Return [X, Y] of the center of cell containing provided text 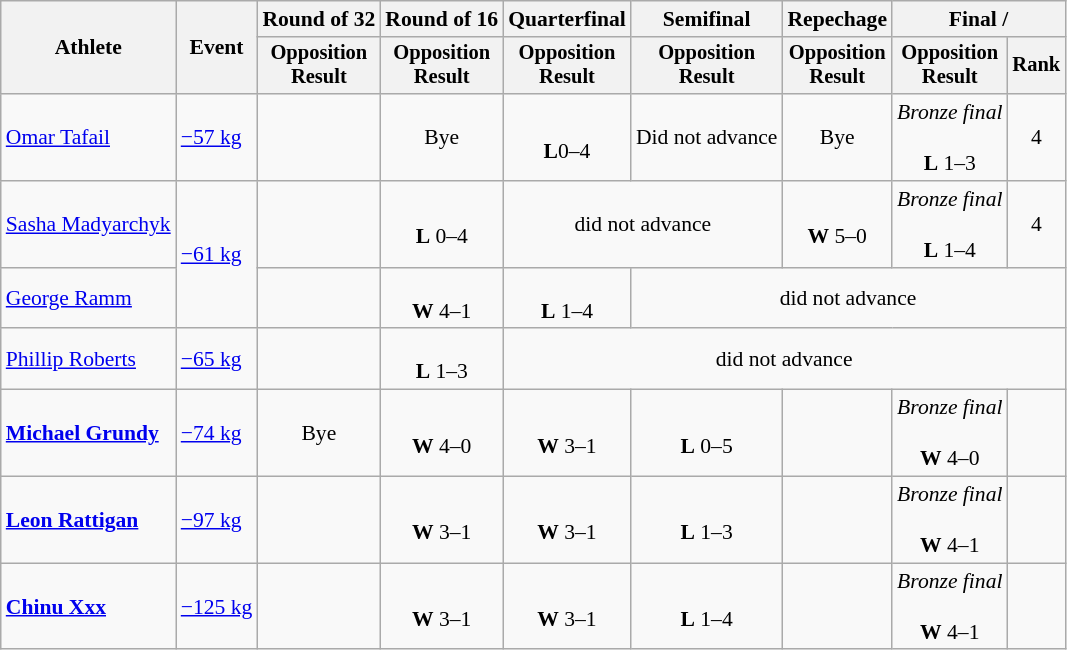
Phillip Roberts [88, 360]
Omar Tafail [88, 138]
L0–4 [567, 138]
George Ramm [88, 298]
Event [217, 48]
Rank [1037, 66]
W 4–0 [442, 434]
Repechage [837, 19]
−74 kg [217, 434]
Semifinal [707, 19]
Leon Rattigan [88, 520]
Sasha Madyarchyk [88, 224]
−57 kg [217, 138]
−61 kg [217, 255]
−125 kg [217, 606]
Round of 32 [318, 19]
Bronze finalW 4–0 [950, 434]
−97 kg [217, 520]
Athlete [88, 48]
−65 kg [217, 360]
L 0–4 [442, 224]
W 5–0 [837, 224]
Final / [978, 19]
W 4–1 [442, 298]
Quarterfinal [567, 19]
L 0–5 [707, 434]
Round of 16 [442, 19]
Michael Grundy [88, 434]
Did not advance [707, 138]
Bronze finalL 1–3 [950, 138]
Chinu Xxx [88, 606]
Bronze finalL 1–4 [950, 224]
